Find where the given text appears and provide that cell's center as (x, y) coordinate. 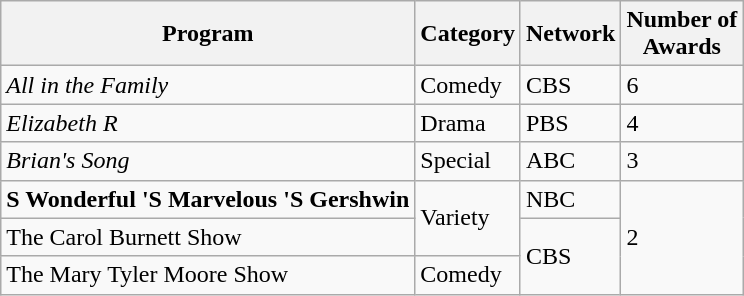
6 (682, 85)
Number ofAwards (682, 34)
The Carol Burnett Show (208, 237)
PBS (570, 123)
4 (682, 123)
Category (468, 34)
All in the Family (208, 85)
Variety (468, 218)
Drama (468, 123)
Elizabeth R (208, 123)
The Mary Tyler Moore Show (208, 275)
NBC (570, 199)
Program (208, 34)
Network (570, 34)
Special (468, 161)
2 (682, 237)
3 (682, 161)
S Wonderful 'S Marvelous 'S Gershwin (208, 199)
ABC (570, 161)
Brian's Song (208, 161)
